For the text-containing cell, return its midpoint in (X, Y) coordinate format. 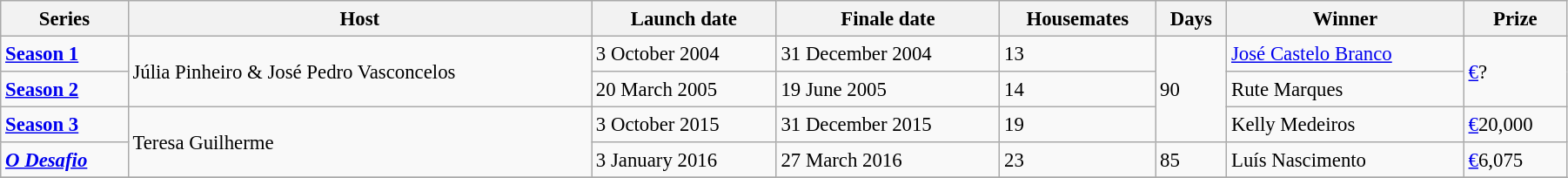
Winner (1345, 19)
€6,075 (1515, 161)
31 December 2015 (888, 126)
20 March 2005 (684, 89)
Season 2 (64, 89)
3 January 2016 (684, 161)
Housemates (1077, 19)
Rute Marques (1345, 89)
14 (1077, 89)
Júlia Pinheiro & José Pedro Vasconcelos (359, 72)
3 October 2004 (684, 54)
31 December 2004 (888, 54)
90 (1191, 90)
27 March 2016 (888, 161)
13 (1077, 54)
Host (359, 19)
Season 1 (64, 54)
Season 3 (64, 126)
Luís Nascimento (1345, 161)
Prize (1515, 19)
23 (1077, 161)
85 (1191, 161)
3 October 2015 (684, 126)
€? (1515, 72)
José Castelo Branco (1345, 54)
Finale date (888, 19)
O Desafio (64, 161)
19 (1077, 126)
Launch date (684, 19)
Kelly Medeiros (1345, 126)
19 June 2005 (888, 89)
Series (64, 19)
Days (1191, 19)
Teresa Guilherme (359, 143)
€20,000 (1515, 126)
